Capture the cell that displays the provided text and extract its (x, y) central coordinate. 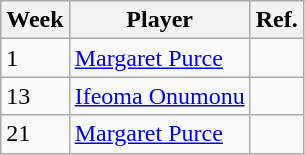
Week (35, 20)
21 (35, 134)
Player (160, 20)
Ifeoma Onumonu (160, 96)
13 (35, 96)
Ref. (276, 20)
1 (35, 58)
